Return the [X, Y] coordinate for the center point of the cell that contains the specified text.  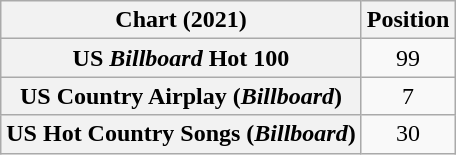
7 [408, 96]
99 [408, 58]
US Billboard Hot 100 [181, 58]
30 [408, 134]
Chart (2021) [181, 20]
US Hot Country Songs (Billboard) [181, 134]
Position [408, 20]
US Country Airplay (Billboard) [181, 96]
